Determine the (x, y) coordinate at the center of the cell enclosing the given text.  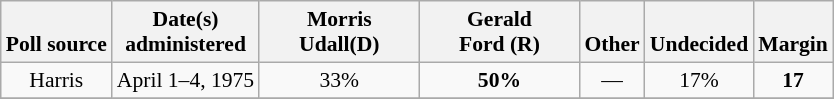
— (612, 80)
Date(s)administered (186, 32)
GeraldFord (R) (499, 32)
50% (499, 80)
MorrisUdall(D) (339, 32)
Margin (793, 32)
April 1–4, 1975 (186, 80)
Undecided (699, 32)
Poll source (56, 32)
Other (612, 32)
17% (699, 80)
17 (793, 80)
Harris (56, 80)
33% (339, 80)
